Capture the cell that displays the provided text and extract its (x, y) central coordinate. 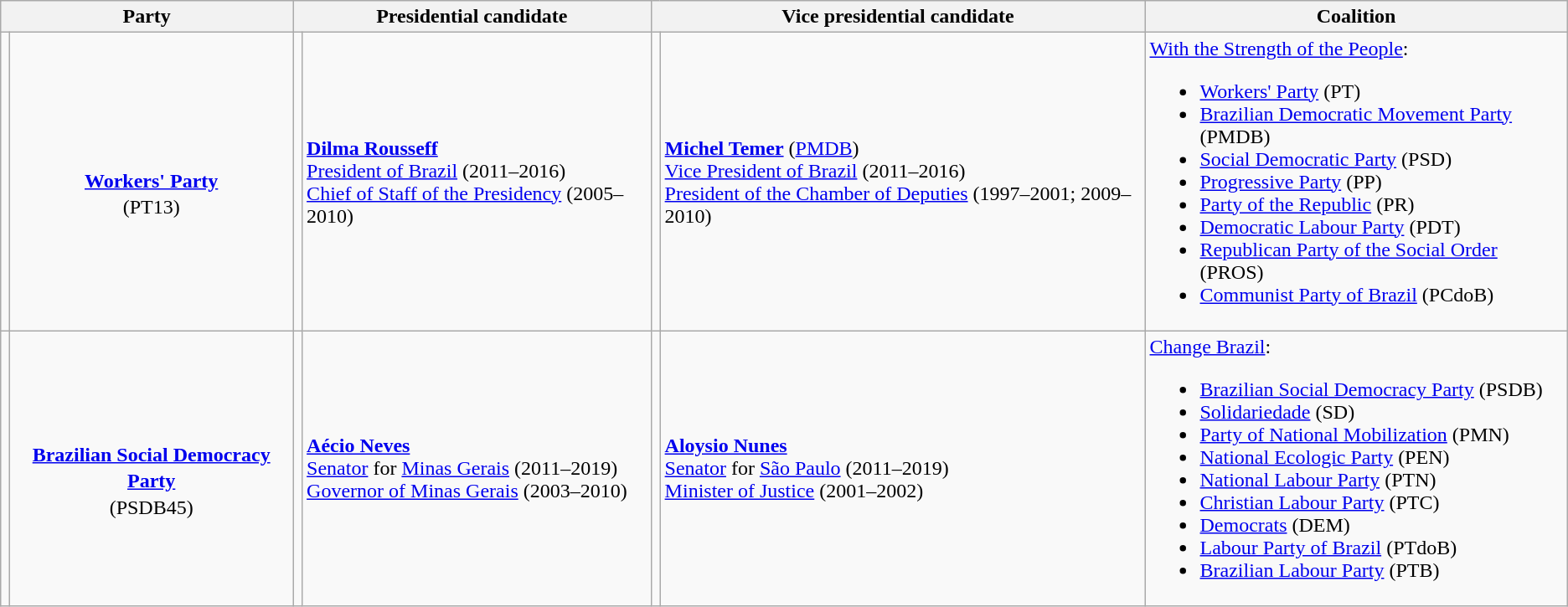
Aécio NevesSenator for Minas Gerais (2011–2019)Governor of Minas Gerais (2003–2010) (477, 469)
Workers' Party(PT13) (152, 182)
Brazilian Social Democracy Party(PSDB45) (152, 469)
Party (147, 17)
Aloysio NunesSenator for São Paulo (2011–2019)Minister of Justice (2001–2002) (903, 469)
Dilma RousseffPresident of Brazil (2011–2016)Chief of Staff of the Presidency (2005–2010) (477, 182)
Coalition (1356, 17)
Vice presidential candidate (898, 17)
Presidential candidate (472, 17)
Michel Temer (PMDB)Vice President of Brazil (2011–2016)President of the Chamber of Deputies (1997–2001; 2009–2010) (903, 182)
